Output the [X, Y] coordinate of the center of the cell containing the given text.  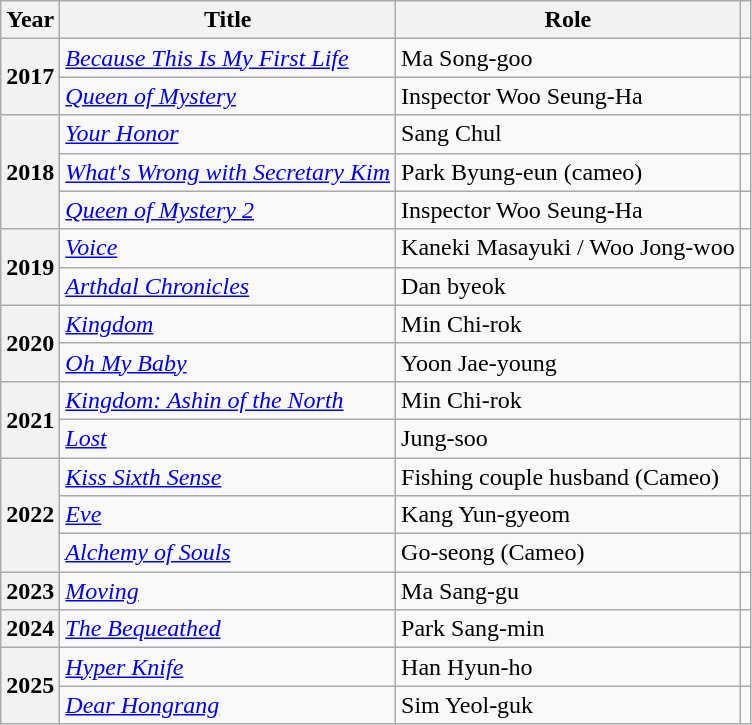
Year [30, 20]
Ma Song-goo [568, 58]
Voice [228, 248]
Alchemy of Souls [228, 553]
Eve [228, 515]
Sang Chul [568, 134]
Title [228, 20]
Queen of Mystery [228, 96]
Fishing couple husband (Cameo) [568, 477]
2020 [30, 343]
Go-seong (Cameo) [568, 553]
2018 [30, 172]
Because This Is My First Life [228, 58]
What's Wrong with Secretary Kim [228, 172]
Kiss Sixth Sense [228, 477]
2022 [30, 515]
Hyper Knife [228, 667]
Kingdom [228, 324]
2017 [30, 77]
2023 [30, 591]
Your Honor [228, 134]
Park Byung-eun (cameo) [568, 172]
2024 [30, 629]
Lost [228, 438]
Oh My Baby [228, 362]
Jung-soo [568, 438]
Dan byeok [568, 286]
Ma Sang-gu [568, 591]
Park Sang-min [568, 629]
Arthdal Chronicles [228, 286]
2021 [30, 419]
Sim Yeol-guk [568, 705]
Role [568, 20]
The Bequeathed [228, 629]
Dear Hongrang [228, 705]
Queen of Mystery 2 [228, 210]
Moving [228, 591]
Yoon Jae-young [568, 362]
Kaneki Masayuki / Woo Jong-woo [568, 248]
2019 [30, 267]
Kingdom: Ashin of the North [228, 400]
Han Hyun-ho [568, 667]
Kang Yun-gyeom [568, 515]
2025 [30, 686]
